Detect which cell encompasses the target text, then output its [x, y] center coordinate. 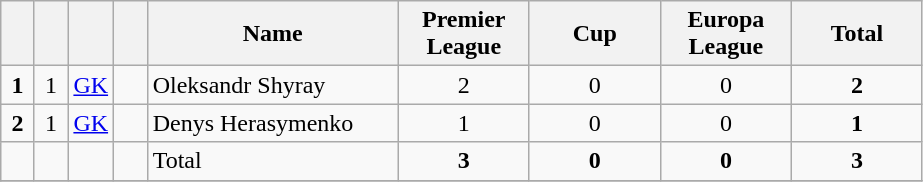
Cup [594, 34]
Oleksandr Shyray [272, 85]
Europa League [726, 34]
Name [272, 34]
Premier League [464, 34]
Denys Herasymenko [272, 123]
